Provide the [X, Y] coordinate of the cell's center where the given text is located.  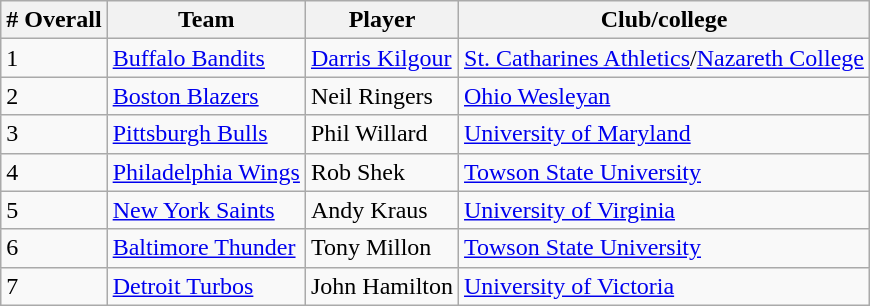
Player [382, 20]
1 [54, 58]
# Overall [54, 20]
Pittsburgh Bulls [206, 134]
Darris Kilgour [382, 58]
Club/college [664, 20]
Boston Blazers [206, 96]
Andy Kraus [382, 210]
University of Maryland [664, 134]
3 [54, 134]
4 [54, 172]
University of Virginia [664, 210]
Neil Ringers [382, 96]
Rob Shek [382, 172]
University of Victoria [664, 286]
St. Catharines Athletics/Nazareth College [664, 58]
5 [54, 210]
6 [54, 248]
New York Saints [206, 210]
Baltimore Thunder [206, 248]
Team [206, 20]
Detroit Turbos [206, 286]
Tony Millon [382, 248]
Buffalo Bandits [206, 58]
Ohio Wesleyan [664, 96]
7 [54, 286]
Phil Willard [382, 134]
2 [54, 96]
John Hamilton [382, 286]
Philadelphia Wings [206, 172]
